Return (x, y) of the center of cell containing provided text 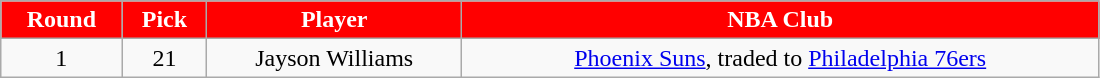
NBA Club (780, 20)
Player (334, 20)
Jayson Williams (334, 58)
Pick (164, 20)
Round (62, 20)
1 (62, 58)
21 (164, 58)
Phoenix Suns, traded to Philadelphia 76ers (780, 58)
